Find where the given text appears and provide that cell's center as (X, Y) coordinate. 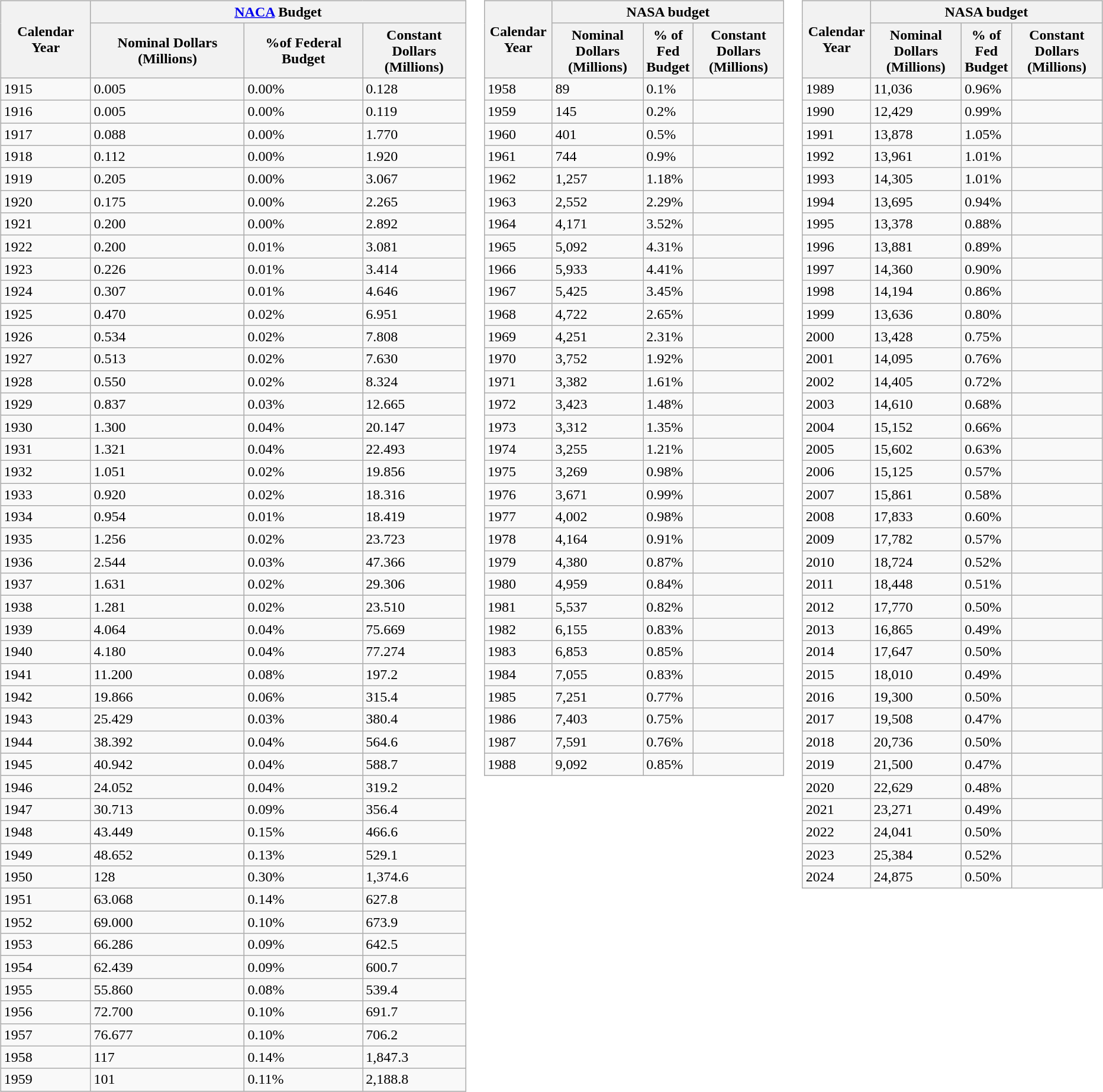
1956 (46, 1012)
1972 (518, 404)
1932 (46, 471)
15,152 (916, 427)
1940 (46, 652)
7,055 (598, 674)
15,861 (916, 494)
24,041 (916, 832)
NACA Budget (278, 12)
4,171 (598, 224)
7,251 (598, 697)
2021 (837, 809)
3.45% (668, 292)
1.281 (167, 607)
69.000 (167, 922)
1.05% (986, 134)
0.51% (986, 584)
0.534 (167, 337)
3,312 (598, 427)
1.48% (668, 404)
319.2 (414, 787)
3,382 (598, 382)
2011 (837, 584)
2008 (837, 517)
0.87% (668, 562)
2002 (837, 382)
7,403 (598, 719)
0.307 (167, 292)
47.366 (414, 562)
40.942 (167, 764)
0.82% (668, 607)
1963 (518, 202)
1971 (518, 382)
15,602 (916, 449)
18.316 (414, 494)
1.21% (668, 449)
0.550 (167, 382)
1960 (518, 134)
1.18% (668, 179)
62.439 (167, 967)
4,251 (598, 337)
22,629 (916, 787)
13,428 (916, 337)
1969 (518, 337)
1920 (46, 202)
2.544 (167, 562)
%of Federal Budget (304, 50)
3.414 (414, 269)
4.064 (167, 629)
2000 (837, 337)
0.63% (986, 449)
2,188.8 (414, 1080)
4,164 (598, 539)
3.52% (668, 224)
0.112 (167, 157)
14,405 (916, 382)
0.470 (167, 314)
101 (167, 1080)
1965 (518, 247)
0.175 (167, 202)
1976 (518, 494)
17,647 (916, 652)
1992 (837, 157)
0.1% (668, 89)
0.89% (986, 247)
1926 (46, 337)
1919 (46, 179)
2.65% (668, 314)
1986 (518, 719)
2017 (837, 719)
38.392 (167, 742)
600.7 (414, 967)
63.068 (167, 900)
5,537 (598, 607)
1995 (837, 224)
0.920 (167, 494)
1967 (518, 292)
76.677 (167, 1035)
18,448 (916, 584)
0.90% (986, 269)
13,636 (916, 314)
2020 (837, 787)
2.265 (414, 202)
1979 (518, 562)
6,155 (598, 629)
9,092 (598, 764)
706.2 (414, 1035)
5,425 (598, 292)
1929 (46, 404)
25.429 (167, 719)
2014 (837, 652)
20.147 (414, 427)
13,695 (916, 202)
3,423 (598, 404)
1,374.6 (414, 877)
17,833 (916, 517)
1.61% (668, 382)
466.6 (414, 832)
2018 (837, 742)
89 (598, 89)
1938 (46, 607)
25,384 (916, 855)
744 (598, 157)
2015 (837, 674)
23.723 (414, 539)
1954 (46, 967)
0.226 (167, 269)
1970 (518, 359)
0.954 (167, 517)
1946 (46, 787)
14,610 (916, 404)
1981 (518, 607)
1987 (518, 742)
564.6 (414, 742)
0.13% (304, 855)
1973 (518, 427)
0.96% (986, 89)
2016 (837, 697)
1.92% (668, 359)
4,722 (598, 314)
1993 (837, 179)
21,500 (916, 764)
1,257 (598, 179)
19.856 (414, 471)
1.300 (167, 427)
3,255 (598, 449)
0.80% (986, 314)
14,360 (916, 269)
1980 (518, 584)
18.419 (414, 517)
1948 (46, 832)
1939 (46, 629)
1952 (46, 922)
1941 (46, 674)
6.951 (414, 314)
12.665 (414, 404)
1917 (46, 134)
12,429 (916, 111)
356.4 (414, 809)
2006 (837, 471)
30.713 (167, 809)
529.1 (414, 855)
24.052 (167, 787)
2012 (837, 607)
13,878 (916, 134)
1997 (837, 269)
0.128 (414, 89)
2.892 (414, 224)
1928 (46, 382)
1983 (518, 652)
1918 (46, 157)
22.493 (414, 449)
1966 (518, 269)
1953 (46, 945)
1937 (46, 584)
1924 (46, 292)
13,961 (916, 157)
401 (598, 134)
0.088 (167, 134)
1923 (46, 269)
2005 (837, 449)
7.630 (414, 359)
2004 (837, 427)
3,671 (598, 494)
691.7 (414, 1012)
1975 (518, 471)
1991 (837, 134)
1.35% (668, 427)
14,305 (916, 179)
0.60% (986, 517)
1945 (46, 764)
0.94% (986, 202)
0.91% (668, 539)
1943 (46, 719)
673.9 (414, 922)
0.88% (986, 224)
1922 (46, 247)
1974 (518, 449)
2013 (837, 629)
1982 (518, 629)
1.770 (414, 134)
19.866 (167, 697)
1934 (46, 517)
2019 (837, 764)
48.652 (167, 855)
2001 (837, 359)
4.41% (668, 269)
117 (167, 1057)
11,036 (916, 89)
1994 (837, 202)
7,591 (598, 742)
1935 (46, 539)
380.4 (414, 719)
1961 (518, 157)
1957 (46, 1035)
1930 (46, 427)
0.9% (668, 157)
588.7 (414, 764)
0.58% (986, 494)
17,782 (916, 539)
2007 (837, 494)
29.306 (414, 584)
15,125 (916, 471)
1998 (837, 292)
0.837 (167, 404)
1978 (518, 539)
75.669 (414, 629)
24,875 (916, 877)
66.286 (167, 945)
20,736 (916, 742)
1988 (518, 764)
55.860 (167, 990)
1949 (46, 855)
0.72% (986, 382)
1916 (46, 111)
0.513 (167, 359)
1989 (837, 89)
0.11% (304, 1080)
13,378 (916, 224)
2024 (837, 877)
1985 (518, 697)
539.4 (414, 990)
1933 (46, 494)
1921 (46, 224)
0.68% (986, 404)
2009 (837, 539)
1968 (518, 314)
4,380 (598, 562)
7.808 (414, 337)
2.29% (668, 202)
627.8 (414, 900)
1.256 (167, 539)
1,847.3 (414, 1057)
17,770 (916, 607)
72.700 (167, 1012)
13,881 (916, 247)
1950 (46, 877)
1964 (518, 224)
0.77% (668, 697)
8.324 (414, 382)
2.31% (668, 337)
0.2% (668, 111)
1996 (837, 247)
2023 (837, 855)
1.321 (167, 449)
23.510 (414, 607)
43.449 (167, 832)
0.30% (304, 877)
0.06% (304, 697)
3.067 (414, 179)
1.631 (167, 584)
1999 (837, 314)
0.205 (167, 179)
1944 (46, 742)
315.4 (414, 697)
1.051 (167, 471)
4.180 (167, 652)
18,010 (916, 674)
145 (598, 111)
0.86% (986, 292)
2003 (837, 404)
642.5 (414, 945)
1915 (46, 89)
0.5% (668, 134)
1962 (518, 179)
23,271 (916, 809)
Nominal Dollars (Millions) (167, 50)
1990 (837, 111)
0.66% (986, 427)
1931 (46, 449)
4.646 (414, 292)
1942 (46, 697)
14,095 (916, 359)
1927 (46, 359)
3.081 (414, 247)
5,092 (598, 247)
19,300 (916, 697)
11.200 (167, 674)
2,552 (598, 202)
2010 (837, 562)
5,933 (598, 269)
14,194 (916, 292)
1.920 (414, 157)
6,853 (598, 652)
18,724 (916, 562)
4.31% (668, 247)
19,508 (916, 719)
4,959 (598, 584)
3,269 (598, 471)
4,002 (598, 517)
0.84% (668, 584)
77.274 (414, 652)
1936 (46, 562)
0.119 (414, 111)
16,865 (916, 629)
0.48% (986, 787)
1955 (46, 990)
128 (167, 877)
1951 (46, 900)
2022 (837, 832)
1977 (518, 517)
0.15% (304, 832)
1984 (518, 674)
197.2 (414, 674)
Calendar Year (46, 39)
1925 (46, 314)
1947 (46, 809)
3,752 (598, 359)
